Detect which cell encompasses the target text, then output its (X, Y) center coordinate. 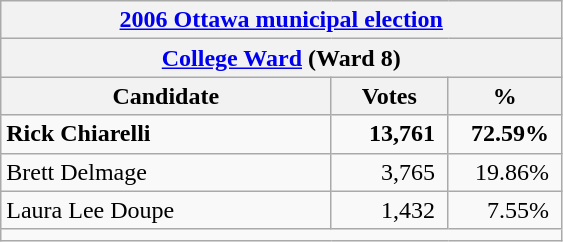
1,432 (390, 210)
Candidate (166, 96)
Votes (390, 96)
19.86% (505, 172)
College Ward (Ward 8) (282, 58)
% (505, 96)
7.55% (505, 210)
Laura Lee Doupe (166, 210)
2006 Ottawa municipal election (282, 20)
3,765 (390, 172)
72.59% (505, 134)
Rick Chiarelli (166, 134)
Brett Delmage (166, 172)
13,761 (390, 134)
